From the cell containing the given text, extract its center point as (x, y) coordinate. 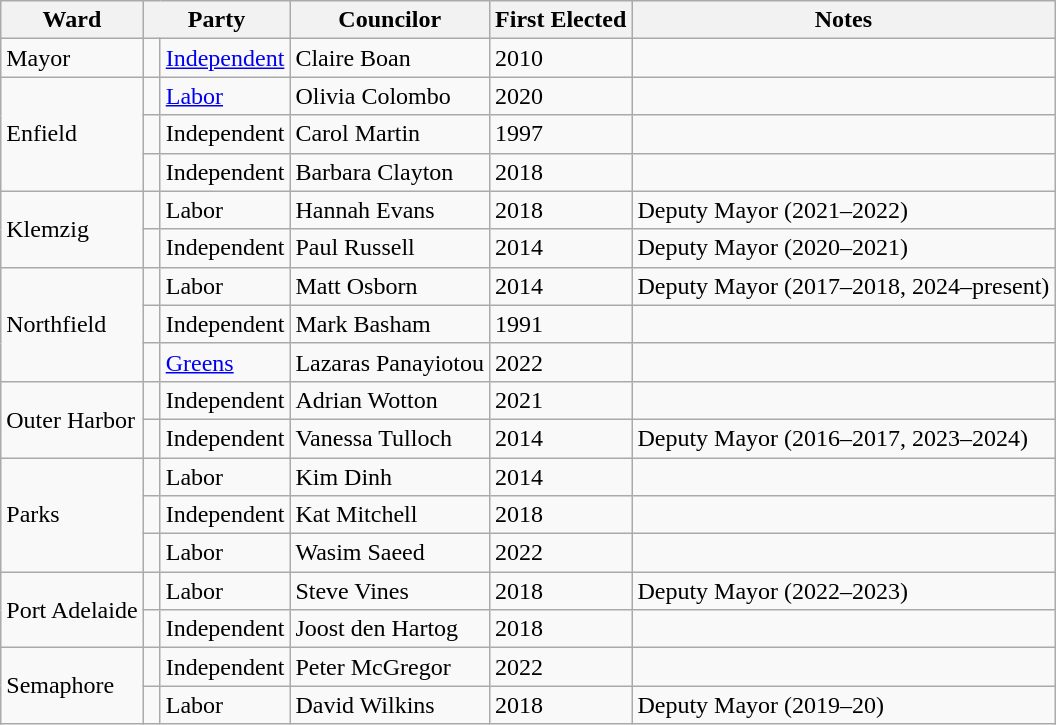
Deputy Mayor (2022–2023) (844, 591)
Steve Vines (390, 591)
Outer Harbor (72, 419)
Enfield (72, 134)
Greens (225, 362)
Klemzig (72, 229)
Vanessa Tulloch (390, 438)
Mayor (72, 58)
Adrian Wotton (390, 400)
Paul Russell (390, 248)
Wasim Saeed (390, 553)
Deputy Mayor (2017–2018, 2024–present) (844, 286)
Deputy Mayor (2020–2021) (844, 248)
Barbara Clayton (390, 172)
Deputy Mayor (2019–20) (844, 705)
Hannah Evans (390, 210)
Mark Basham (390, 324)
David Wilkins (390, 705)
2021 (561, 400)
Carol Martin (390, 134)
Kat Mitchell (390, 515)
Deputy Mayor (2021–2022) (844, 210)
1997 (561, 134)
2010 (561, 58)
Peter McGregor (390, 667)
Semaphore (72, 686)
Olivia Colombo (390, 96)
Parks (72, 515)
Lazaras Panayiotou (390, 362)
First Elected (561, 20)
Notes (844, 20)
Deputy Mayor (2016–2017, 2023–2024) (844, 438)
Joost den Hartog (390, 629)
Councilor (390, 20)
Party (216, 20)
1991 (561, 324)
Kim Dinh (390, 477)
2020 (561, 96)
Matt Osborn (390, 286)
Port Adelaide (72, 610)
Ward (72, 20)
Claire Boan (390, 58)
Northfield (72, 324)
